Detect which cell encompasses the target text, then output its (x, y) center coordinate. 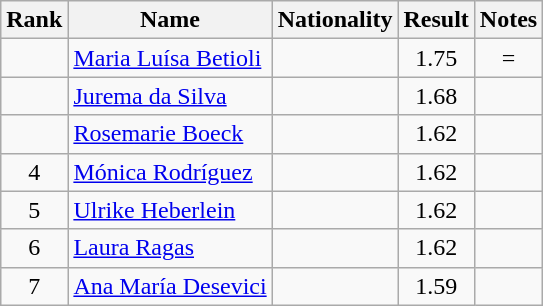
Rank (34, 20)
= (508, 58)
Result (436, 20)
Ulrike Heberlein (170, 210)
1.75 (436, 58)
1.68 (436, 96)
Notes (508, 20)
Mónica Rodríguez (170, 172)
Nationality (335, 20)
Jurema da Silva (170, 96)
Ana María Desevici (170, 286)
4 (34, 172)
5 (34, 210)
Rosemarie Boeck (170, 134)
7 (34, 286)
Name (170, 20)
6 (34, 248)
Maria Luísa Betioli (170, 58)
Laura Ragas (170, 248)
1.59 (436, 286)
